For the text-containing cell, return its midpoint in [X, Y] coordinate format. 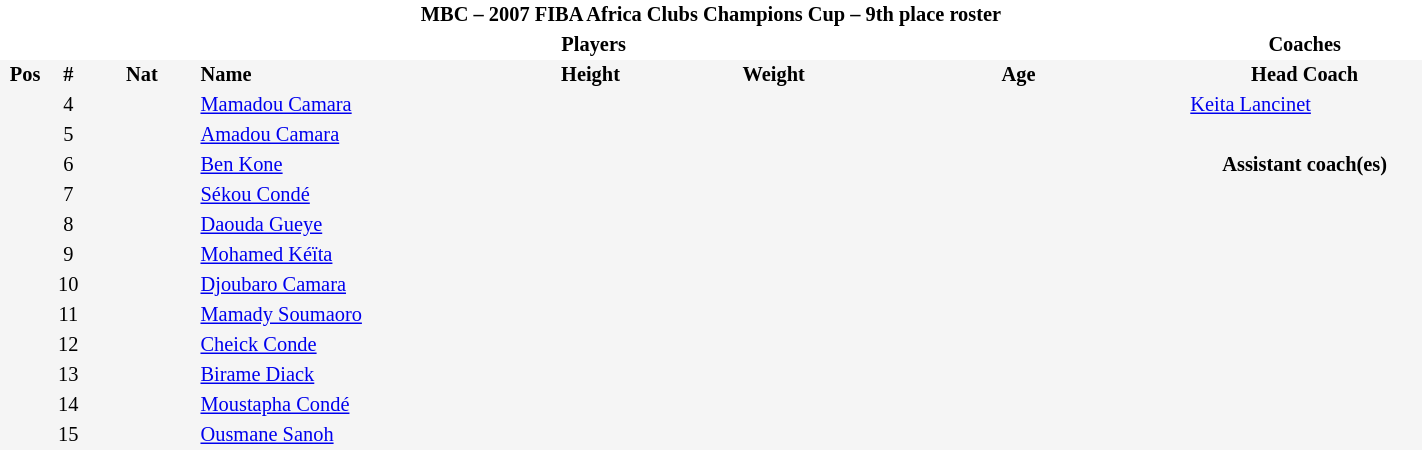
# [68, 75]
14 [68, 405]
Players [594, 45]
Moustapha Condé [340, 405]
Birame Diack [340, 375]
12 [68, 345]
Ben Kone [340, 165]
Coaches [1304, 45]
11 [68, 315]
Mamadou Camara [340, 105]
5 [68, 135]
Mamady Soumaoro [340, 315]
Sékou Condé [340, 195]
Daouda Gueye [340, 225]
Assistant coach(es) [1304, 165]
Name [340, 75]
10 [68, 285]
9 [68, 255]
Head Coach [1304, 75]
8 [68, 225]
Djoubaro Camara [340, 285]
Pos [25, 75]
4 [68, 105]
MBC – 2007 FIBA Africa Clubs Champions Cup – 9th place roster [711, 15]
15 [68, 435]
Age [1019, 75]
Mohamed Kéïta [340, 255]
Cheick Conde [340, 345]
Ousmane Sanoh [340, 435]
13 [68, 375]
7 [68, 195]
Nat [142, 75]
Weight [774, 75]
Keita Lancinet [1304, 105]
6 [68, 165]
Amadou Camara [340, 135]
Height [591, 75]
